Determine the [x, y] coordinate at the center of the cell enclosing the given text.  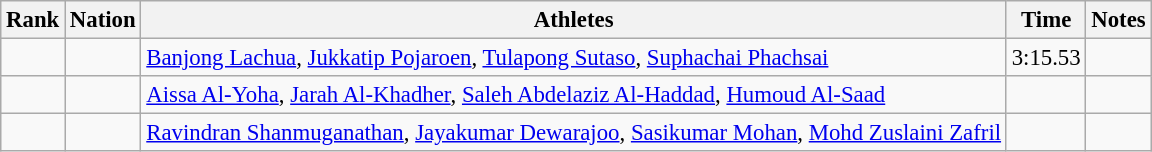
Athletes [574, 20]
Aissa Al-Yoha, Jarah Al-Khadher, Saleh Abdelaziz Al-Haddad, Humoud Al-Saad [574, 95]
3:15.53 [1046, 58]
Notes [1118, 20]
Rank [33, 20]
Banjong Lachua, Jukkatip Pojaroen, Tulapong Sutaso, Suphachai Phachsai [574, 58]
Nation [103, 20]
Ravindran Shanmuganathan, Jayakumar Dewarajoo, Sasikumar Mohan, Mohd Zuslaini Zafril [574, 133]
Time [1046, 20]
